Search for the cell housing the specified text and yield its [x, y] center coordinate. 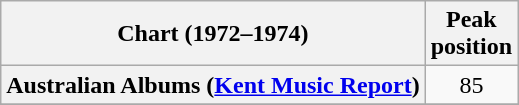
Peakposition [471, 34]
Chart (1972–1974) [213, 34]
Australian Albums (Kent Music Report) [213, 85]
85 [471, 85]
